Provide the [x, y] coordinate of the cell's center where the given text is located.  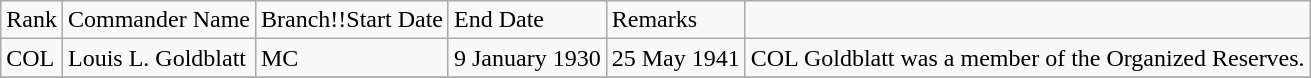
25 May 1941 [676, 58]
COL [32, 58]
End Date [527, 20]
9 January 1930 [527, 58]
Branch!!Start Date [352, 20]
MC [352, 58]
Rank [32, 20]
COL Goldblatt was a member of the Organized Reserves. [1028, 58]
Remarks [676, 20]
Commander Name [158, 20]
Louis L. Goldblatt [158, 58]
